Locate the cell with the specified text and output its (X, Y) center coordinate. 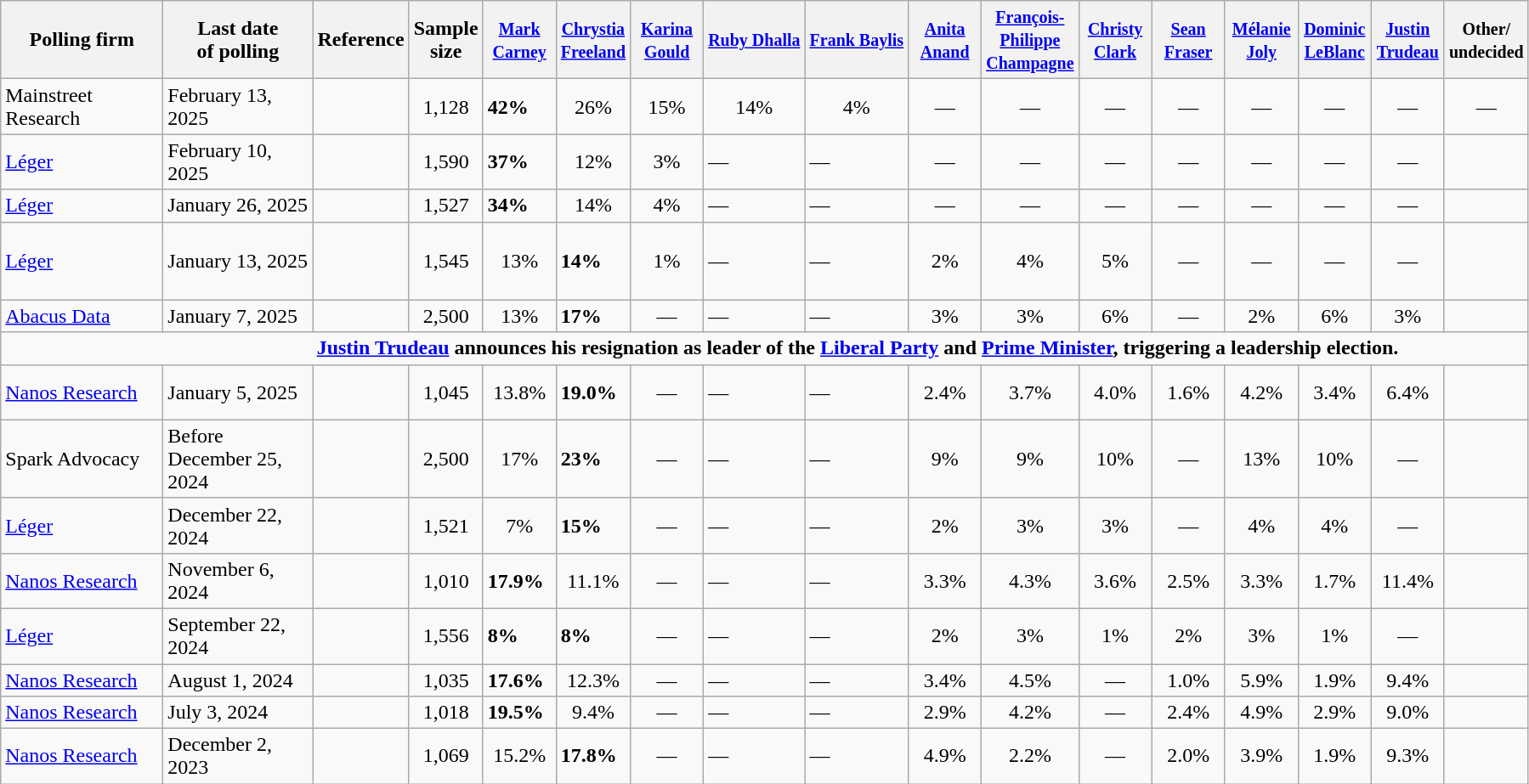
Samplesize (445, 40)
1,545 (445, 261)
1,069 (445, 756)
17.9% (519, 581)
37% (519, 161)
12.3% (593, 680)
17.8% (593, 756)
11.4% (1407, 581)
Other/undecided (1486, 40)
1,128 (445, 107)
3.9% (1261, 756)
1,010 (445, 581)
Last dateof polling (238, 40)
12% (593, 161)
1,590 (445, 161)
1.6% (1188, 392)
11.1% (593, 581)
Reference (360, 40)
July 3, 2024 (238, 713)
42% (519, 107)
MarkCarney (519, 40)
2.5% (1188, 581)
3.7% (1030, 392)
ChristyClark (1115, 40)
François-PhilippeChampagne (1030, 40)
1,556 (445, 635)
6.4% (1407, 392)
January 5, 2025 (238, 392)
Ruby Dhalla (755, 40)
2.2% (1030, 756)
KarinaGould (667, 40)
AnitaAnand (945, 40)
ChrystiaFreeland (593, 40)
5.9% (1261, 680)
4.0% (1115, 392)
9.0% (1407, 713)
19.5% (519, 713)
Frank Baylis (857, 40)
Abacus Data (82, 316)
August 1, 2024 (238, 680)
5% (1115, 261)
1,527 (445, 206)
Spark Advocacy (82, 459)
34% (519, 206)
1,045 (445, 392)
1,521 (445, 525)
Mainstreet Research (82, 107)
1,035 (445, 680)
4.5% (1030, 680)
September 22, 2024 (238, 635)
1.7% (1334, 581)
SeanFraser (1188, 40)
26% (593, 107)
Justin Trudeau announces his resignation as leader of the Liberal Party and Prime Minister, triggering a leadership election. (920, 348)
December 2, 2023 (238, 756)
1,018 (445, 713)
19.0% (593, 392)
JustinTrudeau (1407, 40)
MélanieJoly (1261, 40)
January 7, 2025 (238, 316)
7% (519, 525)
December 22, 2024 (238, 525)
January 26, 2025 (238, 206)
Before December 25, 2024 (238, 459)
Polling firm (82, 40)
February 13, 2025 (238, 107)
17.6% (519, 680)
January 13, 2025 (238, 261)
4.3% (1030, 581)
DominicLeBlanc (1334, 40)
15.2% (519, 756)
1.0% (1188, 680)
November 6, 2024 (238, 581)
2.0% (1188, 756)
February 10, 2025 (238, 161)
9.3% (1407, 756)
13.8% (519, 392)
3.6% (1115, 581)
23% (593, 459)
